Return the [X, Y] coordinate for the center point of the cell that contains the specified text.  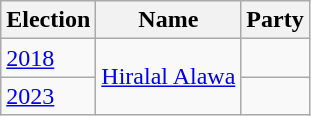
Party [275, 20]
Election [48, 20]
2018 [48, 58]
Name [168, 20]
Hiralal Alawa [168, 77]
2023 [48, 96]
